Capture the cell that displays the provided text and extract its [X, Y] central coordinate. 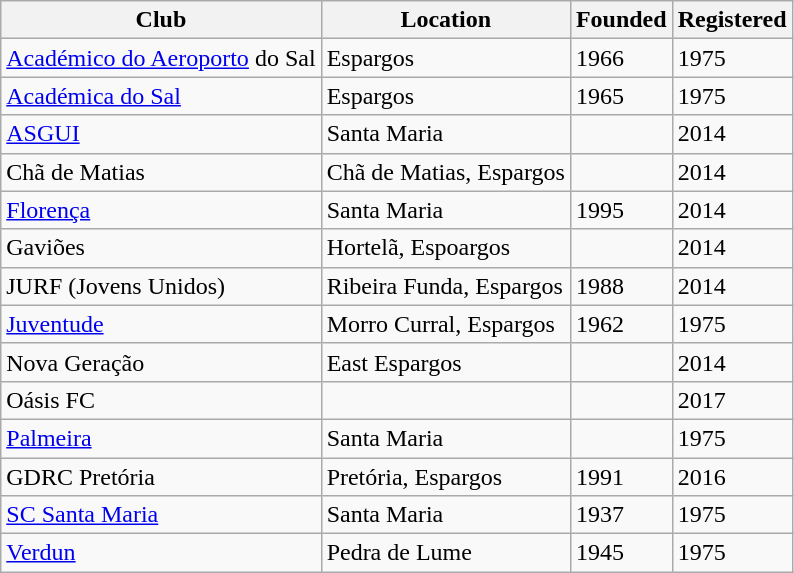
Verdun [161, 553]
1988 [621, 286]
1966 [621, 58]
Hortelã, Espoargos [446, 248]
JURF (Jovens Unidos) [161, 286]
Chã de Matias [161, 172]
1937 [621, 515]
1995 [621, 210]
1945 [621, 553]
Ribeira Funda, Espargos [446, 286]
Chã de Matias, Espargos [446, 172]
Florença [161, 210]
Founded [621, 20]
Nova Geração [161, 362]
GDRC Pretória [161, 477]
Académica do Sal [161, 96]
2017 [732, 400]
Oásis FC [161, 400]
Club [161, 20]
Juventude [161, 324]
ASGUI [161, 134]
Morro Curral, Espargos [446, 324]
SC Santa Maria [161, 515]
East Espargos [446, 362]
Pretória, Espargos [446, 477]
Gaviões [161, 248]
1965 [621, 96]
Palmeira [161, 438]
Registered [732, 20]
Académico do Aeroporto do Sal [161, 58]
Pedra de Lume [446, 553]
1962 [621, 324]
Location [446, 20]
2016 [732, 477]
1991 [621, 477]
